From the cell containing the given text, extract its center point as (x, y) coordinate. 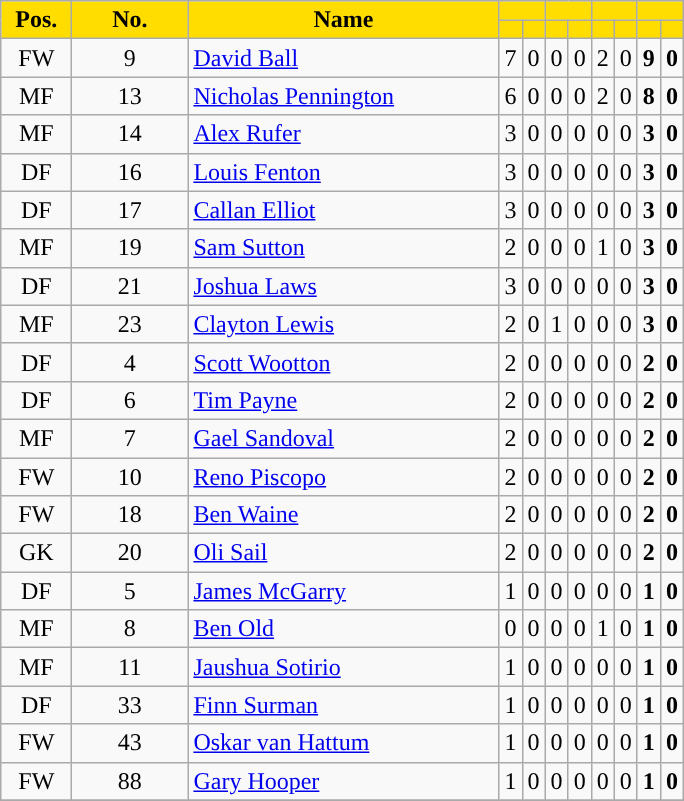
23 (130, 324)
Alex Rufer (344, 134)
18 (130, 515)
5 (130, 591)
GK (36, 553)
Tim Payne (344, 400)
Louis Fenton (344, 172)
Gary Hooper (344, 781)
16 (130, 172)
43 (130, 743)
Oskar van Hattum (344, 743)
13 (130, 96)
Ben Old (344, 629)
19 (130, 248)
Finn Surman (344, 705)
Ben Waine (344, 515)
10 (130, 477)
Reno Piscopo (344, 477)
Joshua Laws (344, 286)
Gael Sandoval (344, 438)
21 (130, 286)
Jaushua Sotirio (344, 667)
Callan Elliot (344, 210)
Scott Wootton (344, 362)
4 (130, 362)
88 (130, 781)
11 (130, 667)
Nicholas Pennington (344, 96)
20 (130, 553)
Oli Sail (344, 553)
David Ball (344, 58)
James McGarry (344, 591)
No. (130, 20)
17 (130, 210)
33 (130, 705)
Pos. (36, 20)
Clayton Lewis (344, 324)
Sam Sutton (344, 248)
14 (130, 134)
Name (344, 20)
